Extract the [X, Y] coordinate from the center of the cell holding the provided text.  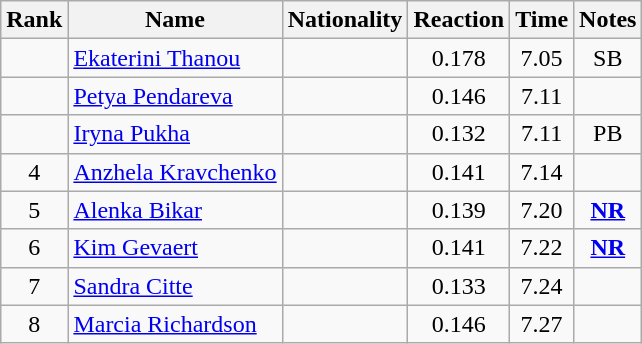
Marcia Richardson [175, 324]
7.24 [542, 286]
0.178 [459, 58]
Time [542, 20]
7.20 [542, 210]
Nationality [345, 20]
Reaction [459, 20]
7.22 [542, 248]
5 [34, 210]
Petya Pendareva [175, 96]
SB [608, 58]
Iryna Pukha [175, 134]
4 [34, 172]
PB [608, 134]
Name [175, 20]
7.14 [542, 172]
0.139 [459, 210]
6 [34, 248]
0.133 [459, 286]
Anzhela Kravchenko [175, 172]
Ekaterini Thanou [175, 58]
Sandra Citte [175, 286]
7.05 [542, 58]
7.27 [542, 324]
Kim Gevaert [175, 248]
Notes [608, 20]
8 [34, 324]
Rank [34, 20]
Alenka Bikar [175, 210]
7 [34, 286]
0.132 [459, 134]
